Find where the given text appears and provide that cell's center as [x, y] coordinate. 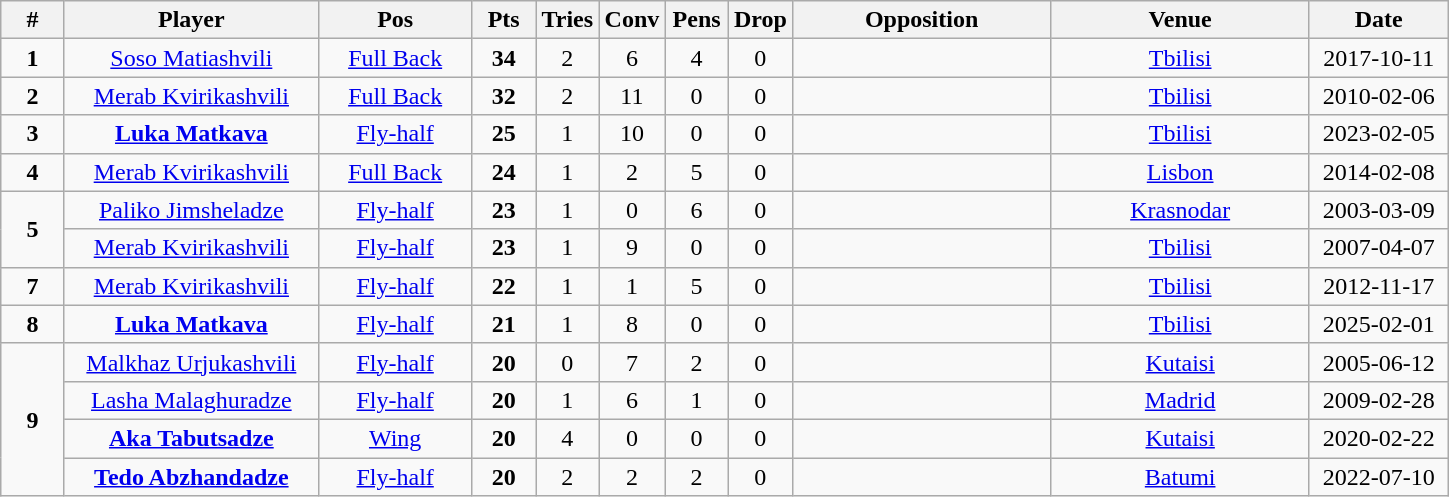
Tedo Abzhandadze [191, 477]
Drop [760, 20]
Wing [395, 438]
Pens [697, 20]
Krasnodar [1180, 210]
Pts [504, 20]
34 [504, 58]
2012-11-17 [1378, 286]
2014-02-08 [1378, 172]
2007-04-07 [1378, 248]
2010-02-06 [1378, 96]
Paliko Jimsheladze [191, 210]
2023-02-05 [1378, 134]
24 [504, 172]
Lasha Malaghuradze [191, 400]
Aka Tabutsadze [191, 438]
2020-02-22 [1378, 438]
2022-07-10 [1378, 477]
Batumi [1180, 477]
2017-10-11 [1378, 58]
32 [504, 96]
2003-03-09 [1378, 210]
Lisbon [1180, 172]
10 [632, 134]
Opposition [922, 20]
2025-02-01 [1378, 324]
2005-06-12 [1378, 362]
Tries [568, 20]
25 [504, 134]
Player [191, 20]
Soso Matiashvili [191, 58]
# [33, 20]
3 [33, 134]
11 [632, 96]
Date [1378, 20]
Madrid [1180, 400]
Pos [395, 20]
2009-02-28 [1378, 400]
21 [504, 324]
22 [504, 286]
Venue [1180, 20]
Conv [632, 20]
Malkhaz Urjukashvili [191, 362]
